Output the (x, y) coordinate of the center of the cell containing the given text.  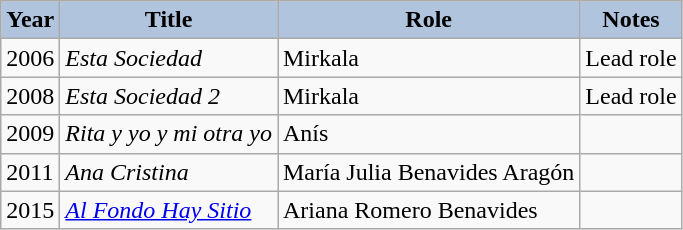
2009 (30, 134)
2006 (30, 58)
Notes (631, 20)
Rita y yo y mi otra yo (169, 134)
Anís (429, 134)
Esta Sociedad (169, 58)
Title (169, 20)
2008 (30, 96)
Al Fondo Hay Sitio (169, 210)
Esta Sociedad 2 (169, 96)
Ariana Romero Benavides (429, 210)
2015 (30, 210)
2011 (30, 172)
Ana Cristina (169, 172)
Role (429, 20)
María Julia Benavides Aragón (429, 172)
Year (30, 20)
